Detect which cell encompasses the target text, then output its (X, Y) center coordinate. 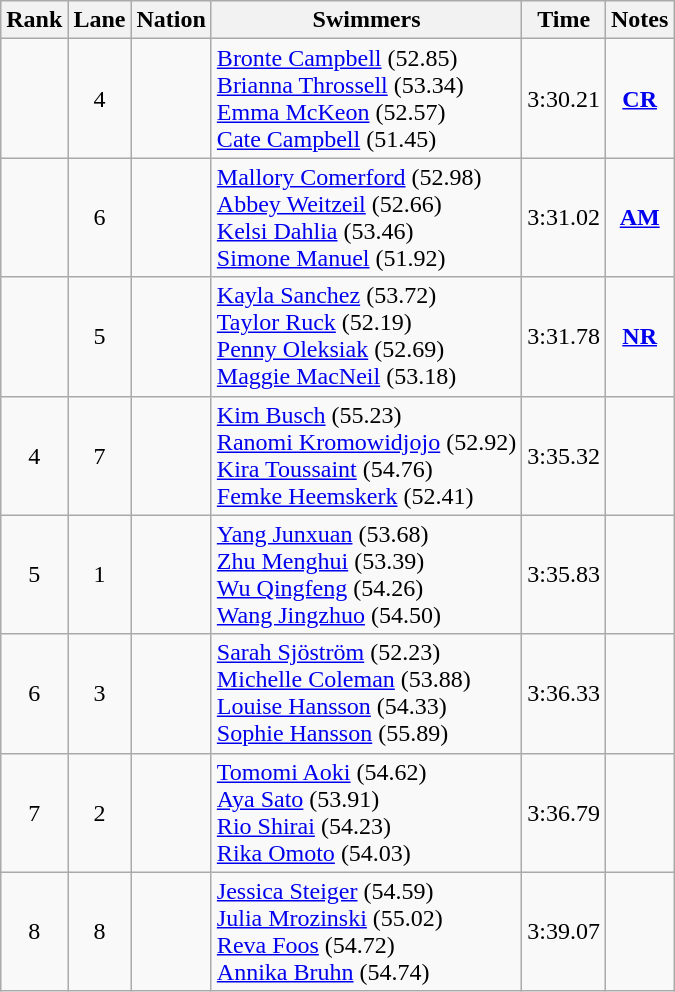
Kim Busch (55.23)Ranomi Kromowidjojo (52.92)Kira Toussaint (54.76)Femke Heemskerk (52.41) (366, 456)
3 (100, 694)
3:39.07 (564, 932)
AM (639, 218)
3:30.21 (564, 98)
CR (639, 98)
2 (100, 812)
Tomomi Aoki (54.62)Aya Sato (53.91)Rio Shirai (54.23)Rika Omoto (54.03) (366, 812)
Kayla Sanchez (53.72)Taylor Ruck (52.19)Penny Oleksiak (52.69)Maggie MacNeil (53.18) (366, 336)
Nation (171, 20)
Time (564, 20)
Lane (100, 20)
3:31.78 (564, 336)
Bronte Campbell (52.85)Brianna Throssell (53.34)Emma McKeon (52.57)Cate Campbell (51.45) (366, 98)
3:36.33 (564, 694)
NR (639, 336)
1 (100, 574)
3:31.02 (564, 218)
Mallory Comerford (52.98)Abbey Weitzeil (52.66)Kelsi Dahlia (53.46)Simone Manuel (51.92) (366, 218)
3:35.83 (564, 574)
Sarah Sjöström (52.23)Michelle Coleman (53.88)Louise Hansson (54.33)Sophie Hansson (55.89) (366, 694)
Yang Junxuan (53.68)Zhu Menghui (53.39)Wu Qingfeng (54.26)Wang Jingzhuo (54.50) (366, 574)
Swimmers (366, 20)
3:36.79 (564, 812)
Jessica Steiger (54.59)Julia Mrozinski (55.02)Reva Foos (54.72)Annika Bruhn (54.74) (366, 932)
3:35.32 (564, 456)
Rank (34, 20)
Notes (639, 20)
